Identify which cell holds the provided text, then report its [x, y] central coordinate. 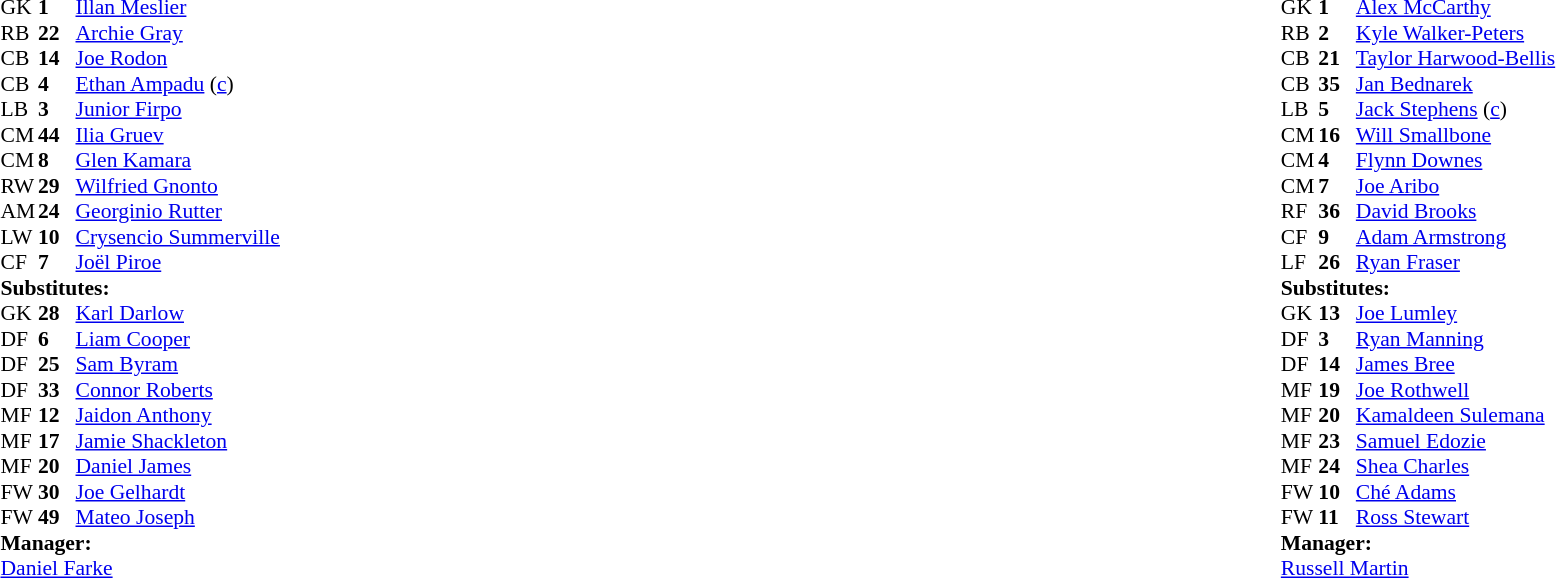
Adam Armstrong [1456, 237]
Karl Darlow [178, 313]
35 [1337, 84]
16 [1337, 135]
Joe Gelhardt [178, 492]
Ryan Fraser [1456, 263]
25 [57, 365]
9 [1337, 237]
Ché Adams [1456, 492]
Kyle Walker-Peters [1456, 33]
Jan Bednarek [1456, 84]
Samuel Edozie [1456, 441]
Daniel James [178, 467]
2 [1337, 33]
Archie Gray [178, 33]
Ross Stewart [1456, 517]
44 [57, 135]
Mateo Joseph [178, 517]
Shea Charles [1456, 467]
Flynn Downes [1456, 161]
Ilia Gruev [178, 135]
5 [1337, 109]
Joe Rothwell [1456, 390]
LF [1300, 263]
23 [1337, 441]
30 [57, 492]
11 [1337, 517]
Joe Lumley [1456, 313]
Joe Rodon [178, 59]
Taylor Harwood-Bellis [1456, 59]
RF [1300, 211]
33 [57, 390]
Junior Firpo [178, 109]
RW [19, 186]
12 [57, 415]
17 [57, 441]
LW [19, 237]
19 [1337, 390]
Glen Kamara [178, 161]
Ryan Manning [1456, 339]
Georginio Rutter [178, 211]
Jamie Shackleton [178, 441]
AM [19, 211]
Joe Aribo [1456, 186]
David Brooks [1456, 211]
49 [57, 517]
Liam Cooper [178, 339]
21 [1337, 59]
Crysencio Summerville [178, 237]
28 [57, 313]
22 [57, 33]
13 [1337, 313]
Sam Byram [178, 365]
Jack Stephens (c) [1456, 109]
Wilfried Gnonto [178, 186]
29 [57, 186]
36 [1337, 211]
6 [57, 339]
26 [1337, 263]
Jaidon Anthony [178, 415]
Will Smallbone [1456, 135]
James Bree [1456, 365]
Kamaldeen Sulemana [1456, 415]
8 [57, 161]
Connor Roberts [178, 390]
Joël Piroe [178, 263]
Ethan Ampadu (c) [178, 84]
